Find where the given text appears and provide that cell's center as [X, Y] coordinate. 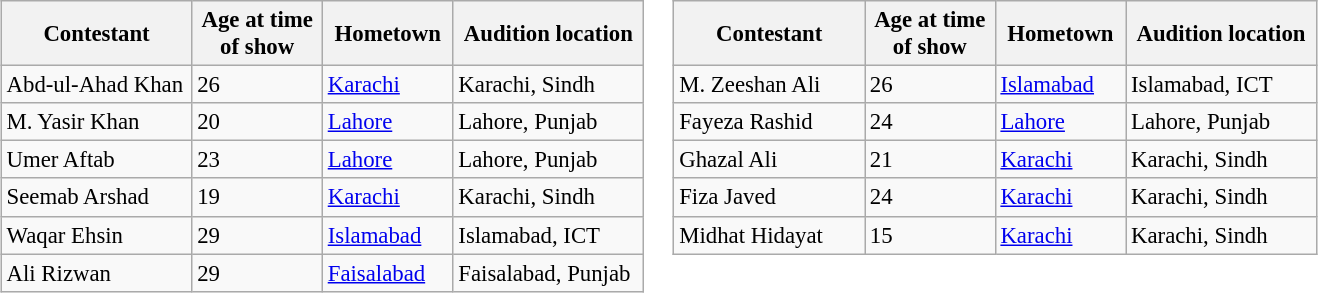
21 [930, 160]
Faisalabad [388, 273]
23 [258, 160]
Abd-ul-Ahad Khan [96, 85]
Ghazal Ali [770, 160]
20 [258, 122]
Fayeza Rashid [770, 122]
19 [258, 197]
15 [930, 235]
Seemab Arshad [96, 197]
Ali Rizwan [96, 273]
Waqar Ehsin [96, 235]
Fiza Javed [770, 197]
Faisalabad, Punjab [548, 273]
M. Yasir Khan [96, 122]
Umer Aftab [96, 160]
Midhat Hidayat [770, 235]
M. Zeeshan Ali [770, 85]
